Find where the given text appears and provide that cell's center as (x, y) coordinate. 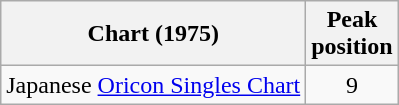
Chart (1975) (154, 34)
Japanese Oricon Singles Chart (154, 85)
Peakposition (352, 34)
9 (352, 85)
